Identify which cell holds the provided text, then report its [x, y] central coordinate. 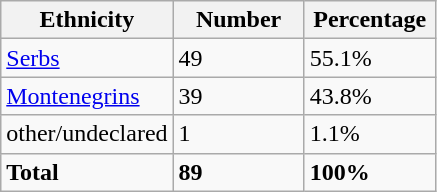
1 [238, 134]
39 [238, 96]
89 [238, 172]
Percentage [370, 20]
Serbs [87, 58]
1.1% [370, 134]
100% [370, 172]
Total [87, 172]
Number [238, 20]
other/undeclared [87, 134]
Ethnicity [87, 20]
Montenegrins [87, 96]
49 [238, 58]
43.8% [370, 96]
55.1% [370, 58]
